Determine the [X, Y] coordinate at the center of the cell enclosing the given text.  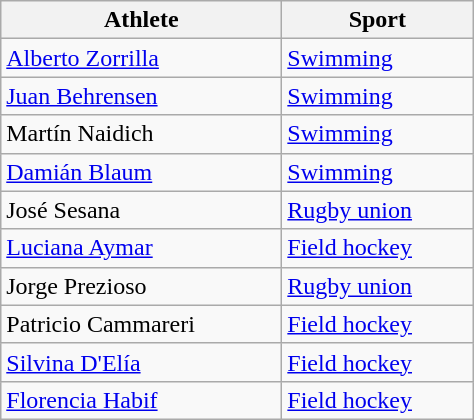
Athlete [142, 20]
Florencia Habif [142, 400]
José Sesana [142, 210]
Sport [378, 20]
Juan Behrensen [142, 96]
Luciana Aymar [142, 248]
Martín Naidich [142, 134]
Jorge Prezioso [142, 286]
Alberto Zorrilla [142, 58]
Silvina D'Elía [142, 362]
Damián Blaum [142, 172]
Patricio Cammareri [142, 324]
